Pinpoint the cell where the given text exists, returning its [x, y] midpoint coordinate. 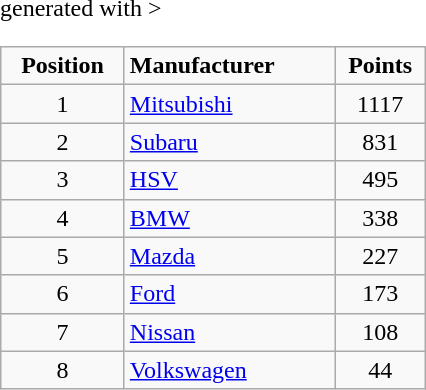
6 [63, 294]
BMW [230, 218]
8 [63, 370]
5 [63, 256]
Nissan [230, 332]
173 [380, 294]
Ford [230, 294]
Manufacturer [230, 66]
Position [63, 66]
Mazda [230, 256]
227 [380, 256]
7 [63, 332]
338 [380, 218]
Volkswagen [230, 370]
HSV [230, 180]
108 [380, 332]
3 [63, 180]
2 [63, 142]
Subaru [230, 142]
831 [380, 142]
1117 [380, 104]
1 [63, 104]
495 [380, 180]
Mitsubishi [230, 104]
44 [380, 370]
Points [380, 66]
4 [63, 218]
